Detect which cell encompasses the target text, then output its (X, Y) center coordinate. 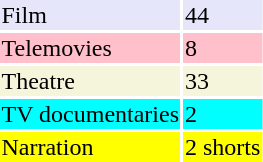
Theatre (90, 81)
44 (223, 15)
Narration (90, 147)
Telemovies (90, 48)
2 (223, 114)
Film (90, 15)
TV documentaries (90, 114)
8 (223, 48)
33 (223, 81)
2 shorts (223, 147)
